Search for the cell housing the specified text and yield its (X, Y) center coordinate. 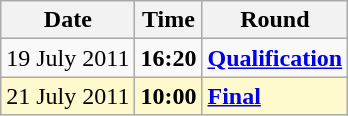
19 July 2011 (68, 58)
Date (68, 20)
Time (168, 20)
Round (275, 20)
21 July 2011 (68, 96)
Qualification (275, 58)
16:20 (168, 58)
10:00 (168, 96)
Final (275, 96)
